Locate the cell with the specified text and output its (X, Y) center coordinate. 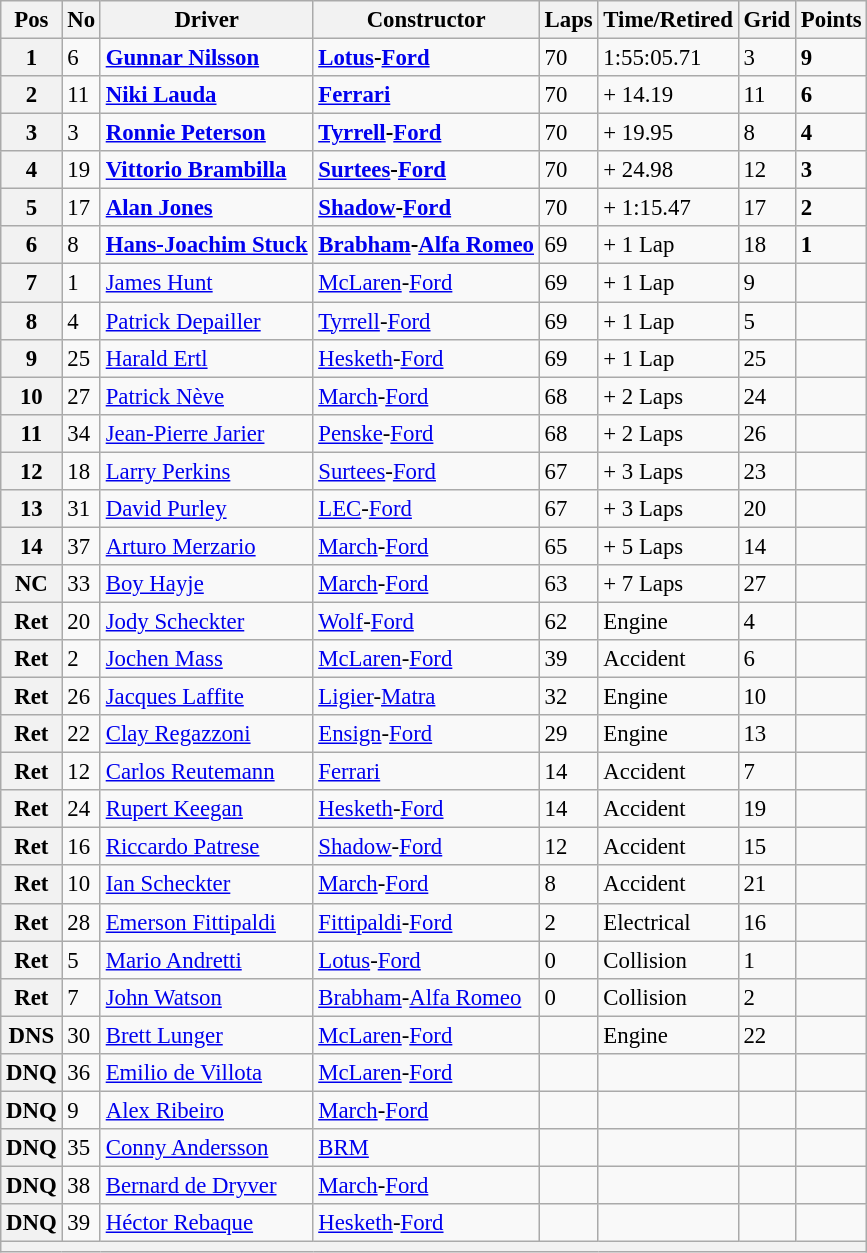
Ronnie Peterson (206, 133)
NC (32, 584)
Gunnar Nilsson (206, 58)
Laps (568, 20)
62 (568, 621)
+ 7 Laps (668, 584)
Hans-Joachim Stuck (206, 245)
31 (81, 509)
35 (81, 1148)
Boy Hayje (206, 584)
36 (81, 1073)
LEC-Ford (426, 509)
Constructor (426, 20)
29 (568, 734)
Rupert Keegan (206, 809)
63 (568, 584)
John Watson (206, 997)
Driver (206, 20)
Jody Scheckter (206, 621)
DNS (32, 1035)
Points (832, 20)
Time/Retired (668, 20)
30 (81, 1035)
21 (766, 885)
Riccardo Patrese (206, 847)
Larry Perkins (206, 471)
David Purley (206, 509)
65 (568, 546)
37 (81, 546)
Vittorio Brambilla (206, 170)
James Hunt (206, 283)
Alan Jones (206, 208)
Ian Scheckter (206, 885)
23 (766, 471)
+ 1:15.47 (668, 208)
Pos (32, 20)
32 (568, 697)
Bernard de Dryver (206, 1185)
Wolf-Ford (426, 621)
Carlos Reutemann (206, 772)
Clay Regazzoni (206, 734)
Emerson Fittipaldi (206, 922)
Jochen Mass (206, 659)
Héctor Rebaque (206, 1223)
Jean-Pierre Jarier (206, 433)
Fittipaldi-Ford (426, 922)
+ 24.98 (668, 170)
BRM (426, 1148)
Jacques Laffite (206, 697)
+ 5 Laps (668, 546)
15 (766, 847)
Conny Andersson (206, 1148)
1:55:05.71 (668, 58)
Arturo Merzario (206, 546)
28 (81, 922)
Harald Ertl (206, 358)
Emilio de Villota (206, 1073)
34 (81, 433)
Patrick Nève (206, 396)
Alex Ribeiro (206, 1110)
Electrical (668, 922)
Ligier-Matra (426, 697)
Mario Andretti (206, 960)
No (81, 20)
+ 14.19 (668, 95)
Patrick Depailler (206, 321)
33 (81, 584)
Ensign-Ford (426, 734)
38 (81, 1185)
+ 19.95 (668, 133)
Brett Lunger (206, 1035)
Penske-Ford (426, 433)
Niki Lauda (206, 95)
Grid (766, 20)
